Detect which cell encompasses the target text, then output its [X, Y] center coordinate. 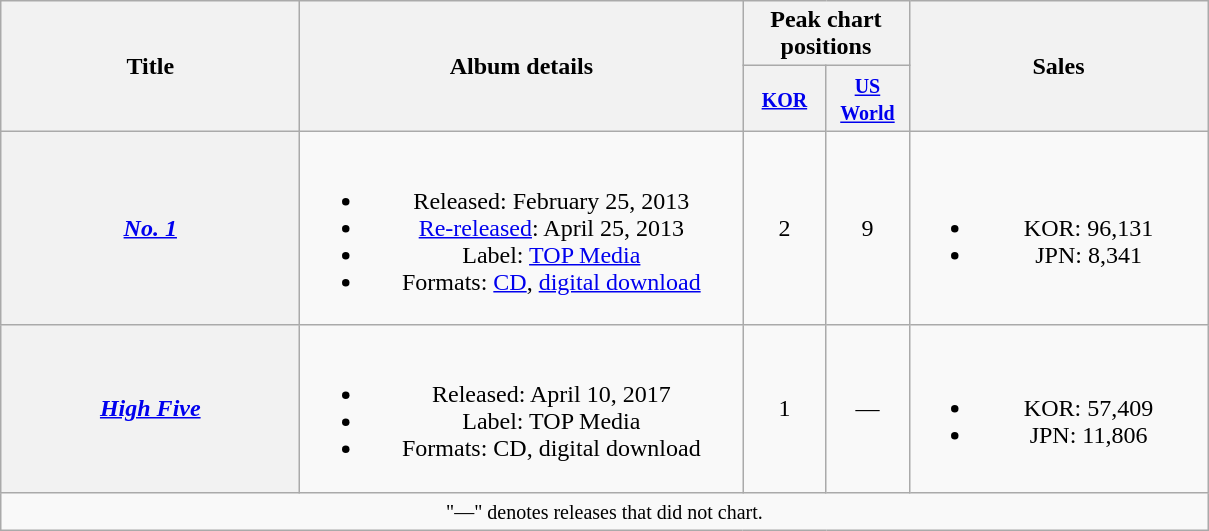
"—" denotes releases that did not chart. [604, 511]
1 [784, 408]
High Five [150, 408]
Peak chart positions [826, 34]
KOR [784, 98]
USWorld [868, 98]
2 [784, 228]
KOR: 57,409JPN: 11,806 [1058, 408]
KOR: 96,131JPN: 8,341 [1058, 228]
9 [868, 228]
No. 1 [150, 228]
Released: April 10, 2017 Label: TOP MediaFormats: CD, digital download [522, 408]
Album details [522, 66]
Sales [1058, 66]
Released: February 25, 2013 Re-released: April 25, 2013Label: TOP MediaFormats: CD, digital download [522, 228]
— [868, 408]
Title [150, 66]
